Determine the [X, Y] coordinate at the center of the cell enclosing the given text.  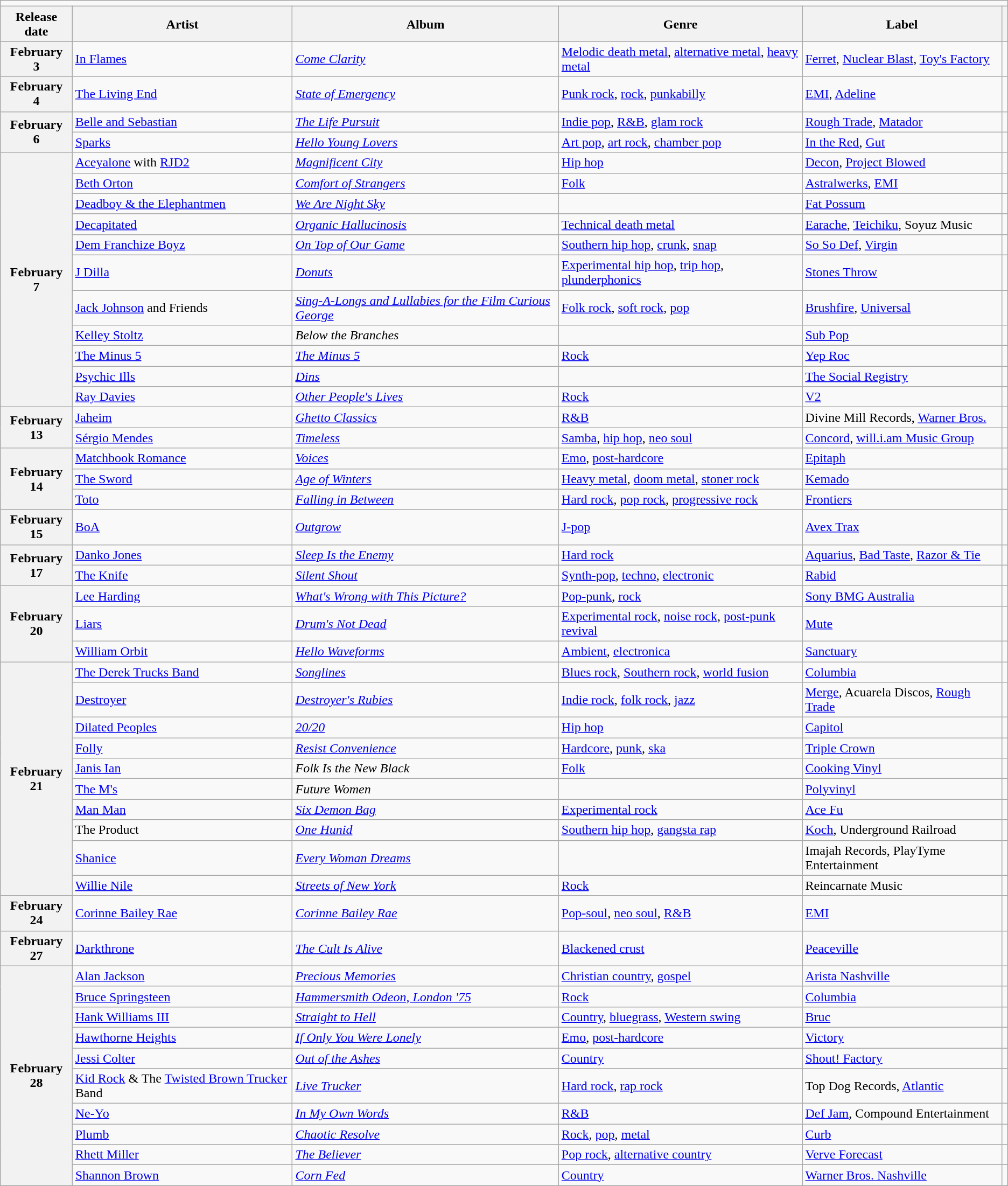
Top Dog Records, Atlantic [902, 1086]
State of Emergency [425, 94]
Organic Hallucinosis [425, 224]
The Living End [182, 94]
Destroyer's Rubies [425, 700]
Voices [425, 458]
Streets of New York [425, 885]
Hard rock, rap rock [681, 1086]
The Derek Trucks Band [182, 672]
Blackened crust [681, 948]
Triple Crown [902, 748]
The Product [182, 830]
Def Jam, Compound Entertainment [902, 1114]
February21 [37, 779]
Sub Pop [902, 336]
What's Wrong with This Picture? [425, 596]
Warner Bros. Nashville [902, 1175]
Cooking Vinyl [902, 769]
February28 [37, 1076]
Hard rock [681, 555]
Jack Johnson and Friends [182, 307]
EMI, Adeline [902, 94]
The Life Pursuit [425, 122]
Artist [182, 24]
Hardcore, punk, ska [681, 748]
Ghetto Classics [425, 417]
Liars [182, 624]
Pop-soul, neo soul, R&B [681, 913]
Southern hip hop, crunk, snap [681, 245]
Curb [902, 1134]
February3 [37, 59]
Sanctuary [902, 651]
Genre [681, 24]
Beth Orton [182, 183]
Hank Williams III [182, 1017]
Astralwerks, EMI [902, 183]
Folly [182, 748]
Koch, Underground Railroad [902, 830]
Label [902, 24]
Yep Roc [902, 356]
If Only You Were Lonely [425, 1037]
Chaotic Resolve [425, 1134]
BoA [182, 527]
Rock, pop, metal [681, 1134]
Hammersmith Odeon, London '75 [425, 996]
Reincarnate Music [902, 885]
Straight to Hell [425, 1017]
Jessi Colter [182, 1058]
Decon, Project Blowed [902, 163]
V2 [902, 397]
Other People's Lives [425, 397]
Below the Branches [425, 336]
Earache, Teichiku, Soyuz Music [902, 224]
Ferret, Nuclear Blast, Toy's Factory [902, 59]
Folk Is the New Black [425, 769]
Every Woman Dreams [425, 857]
Bruc [902, 1017]
Kid Rock & The Twisted Brown Trucker Band [182, 1086]
Sérgio Mendes [182, 438]
William Orbit [182, 651]
J-pop [681, 527]
Age of Winters [425, 479]
Arista Nashville [902, 976]
The Social Registry [902, 376]
Janis Ian [182, 769]
Capitol [902, 728]
February17 [37, 565]
Release date [37, 24]
The Knife [182, 575]
Toto [182, 499]
February7 [37, 280]
Verve Forecast [902, 1155]
Out of the Ashes [425, 1058]
Southern hip hop, gangsta rap [681, 830]
February6 [37, 132]
Imajah Records, PlayTyme Entertainment [902, 857]
Sing-A-Longs and Lullabies for the Film Curious George [425, 307]
Punk rock, rock, punkabilly [681, 94]
Six Demon Bag [425, 810]
Victory [902, 1037]
Pop rock, alternative country [681, 1155]
The Sword [182, 479]
Fat Possum [902, 204]
Art pop, art rock, chamber pop [681, 142]
Dins [425, 376]
Hello Waveforms [425, 651]
Dilated Peoples [182, 728]
Stones Throw [902, 273]
Samba, hip hop, neo soul [681, 438]
Mute [902, 624]
February20 [37, 624]
Resist Convenience [425, 748]
Christian country, gospel [681, 976]
Willie Nile [182, 885]
Psychic Ills [182, 376]
Jaheim [182, 417]
On Top of Our Game [425, 245]
Ambient, electronica [681, 651]
Falling in Between [425, 499]
Darkthrone [182, 948]
Technical death metal [681, 224]
Country, bluegrass, Western swing [681, 1017]
Divine Mill Records, Warner Bros. [902, 417]
We Are Night Sky [425, 204]
Ne-Yo [182, 1114]
Shannon Brown [182, 1175]
February27 [37, 948]
J Dilla [182, 273]
Album [425, 24]
Folk rock, soft rock, pop [681, 307]
February4 [37, 94]
Corn Fed [425, 1175]
Shanice [182, 857]
Future Women [425, 789]
Magnificent City [425, 163]
Alan Jackson [182, 976]
Avex Trax [902, 527]
Ace Fu [902, 810]
The Cult Is Alive [425, 948]
Shout! Factory [902, 1058]
In the Red, Gut [902, 142]
Melodic death metal, alternative metal, heavy metal [681, 59]
Precious Memories [425, 976]
EMI [902, 913]
Experimental rock [681, 810]
Dem Franchize Boyz [182, 245]
Bruce Springsteen [182, 996]
Synth-pop, techno, electronic [681, 575]
Songlines [425, 672]
February13 [37, 428]
Polyvinyl [902, 789]
Indie rock, folk rock, jazz [681, 700]
Lee Harding [182, 596]
Timeless [425, 438]
Sony BMG Australia [902, 596]
Blues rock, Southern rock, world fusion [681, 672]
Indie pop, R&B, glam rock [681, 122]
So So Def, Virgin [902, 245]
Heavy metal, doom metal, stoner rock [681, 479]
Hawthorne Heights [182, 1037]
Concord, will.i.am Music Group [902, 438]
The Believer [425, 1155]
Drum's Not Dead [425, 624]
Live Trucker [425, 1086]
Sparks [182, 142]
Epitaph [902, 458]
Hello Young Lovers [425, 142]
Rough Trade, Matador [902, 122]
20/20 [425, 728]
Rhett Miller [182, 1155]
Ray Davies [182, 397]
Plumb [182, 1134]
Destroyer [182, 700]
In Flames [182, 59]
Comfort of Strangers [425, 183]
Decapitated [182, 224]
February15 [37, 527]
Hard rock, pop rock, progressive rock [681, 499]
Pop-punk, rock [681, 596]
Sleep Is the Enemy [425, 555]
Aquarius, Bad Taste, Razor & Tie [902, 555]
Kelley Stoltz [182, 336]
One Hunid [425, 830]
Rabid [902, 575]
In My Own Words [425, 1114]
The M's [182, 789]
Experimental hip hop, trip hop, plunderphonics [681, 273]
Frontiers [902, 499]
Deadboy & the Elephantmen [182, 204]
Merge, Acuarela Discos, Rough Trade [902, 700]
Silent Shout [425, 575]
Man Man [182, 810]
February24 [37, 913]
Aceyalone with RJD2 [182, 163]
Experimental rock, noise rock, post-punk revival [681, 624]
Donuts [425, 273]
Belle and Sebastian [182, 122]
Kemado [902, 479]
February14 [37, 479]
Come Clarity [425, 59]
Danko Jones [182, 555]
Brushfire, Universal [902, 307]
Outgrow [425, 527]
Matchbook Romance [182, 458]
Peaceville [902, 948]
